Find where the given text appears and provide that cell's center as (x, y) coordinate. 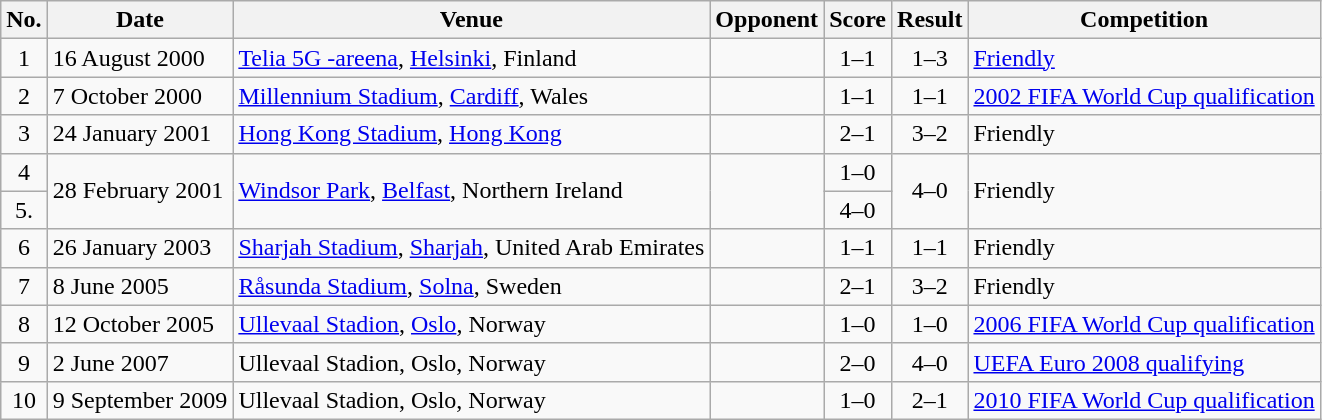
9 (24, 362)
2–0 (858, 362)
16 August 2000 (140, 58)
2 June 2007 (140, 362)
Råsunda Stadium, Solna, Sweden (472, 286)
7 (24, 286)
9 September 2009 (140, 400)
2002 FIFA World Cup qualification (1144, 96)
2 (24, 96)
2010 FIFA World Cup qualification (1144, 400)
Telia 5G -areena, Helsinki, Finland (472, 58)
7 October 2000 (140, 96)
12 October 2005 (140, 324)
Competition (1144, 20)
3 (24, 134)
8 (24, 324)
1 (24, 58)
Windsor Park, Belfast, Northern Ireland (472, 191)
1–3 (930, 58)
4 (24, 172)
No. (24, 20)
Score (858, 20)
Sharjah Stadium, Sharjah, United Arab Emirates (472, 248)
26 January 2003 (140, 248)
Opponent (767, 20)
8 June 2005 (140, 286)
5. (24, 210)
Date (140, 20)
UEFA Euro 2008 qualifying (1144, 362)
24 January 2001 (140, 134)
28 February 2001 (140, 191)
2006 FIFA World Cup qualification (1144, 324)
Millennium Stadium, Cardiff, Wales (472, 96)
Venue (472, 20)
Result (930, 20)
Hong Kong Stadium, Hong Kong (472, 134)
10 (24, 400)
6 (24, 248)
